Search for the cell housing the specified text and yield its (x, y) center coordinate. 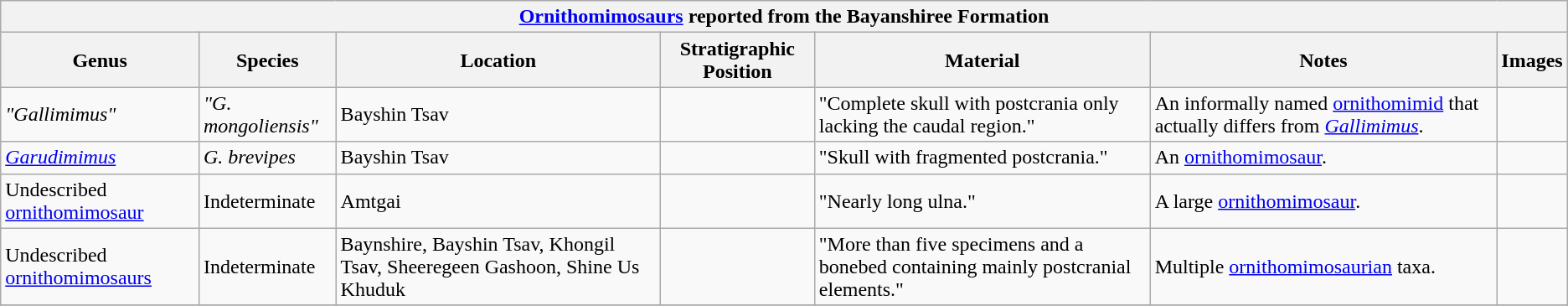
Images (1532, 60)
"Gallimimus" (101, 114)
"Skull with fragmented postcrania." (982, 158)
Garudimimus (101, 158)
Location (498, 60)
"Nearly long ulna." (982, 201)
"More than five specimens and a bonebed containing mainly postcranial elements." (982, 267)
Ornithomimosaurs reported from the Bayanshiree Formation (784, 17)
Baynshire, Bayshin Tsav, Khongil Tsav, Sheeregeen Gashoon, Shine Us Khuduk (498, 267)
An ornithomimosaur. (1323, 158)
An informally named ornithomimid that actually differs from Gallimimus. (1323, 114)
Genus (101, 60)
Multiple ornithomimosaurian taxa. (1323, 267)
Stratigraphic Position (737, 60)
G. brevipes (267, 158)
Amtgai (498, 201)
A large ornithomimosaur. (1323, 201)
Material (982, 60)
"G. mongoliensis" (267, 114)
Undescribed ornithomimosaurs (101, 267)
Notes (1323, 60)
"Complete skull with postcrania only lacking the caudal region." (982, 114)
Undescribed ornithomimosaur (101, 201)
Species (267, 60)
